Output the (x, y) coordinate of the center of the cell containing the given text.  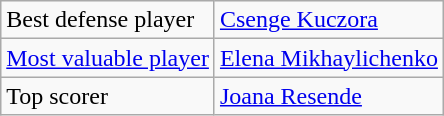
Top scorer (108, 96)
Elena Mikhaylichenko (328, 58)
Csenge Kuczora (328, 20)
Best defense player (108, 20)
Joana Resende (328, 96)
Most valuable player (108, 58)
